Provide the [X, Y] coordinate of the cell's center where the given text is located.  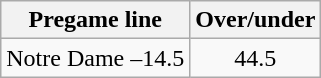
Notre Dame –14.5 [96, 58]
44.5 [256, 58]
Over/under [256, 20]
Pregame line [96, 20]
